Pinpoint the cell where the given text exists, returning its (x, y) midpoint coordinate. 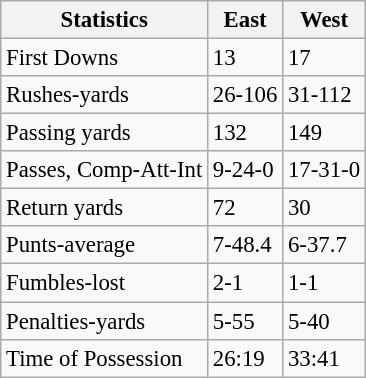
Rushes-yards (104, 95)
Statistics (104, 20)
6-37.7 (324, 245)
Passing yards (104, 133)
13 (246, 58)
First Downs (104, 58)
Punts-average (104, 245)
East (246, 20)
132 (246, 133)
Fumbles-lost (104, 283)
149 (324, 133)
30 (324, 208)
Passes, Comp-Att-Int (104, 170)
17 (324, 58)
17-31-0 (324, 170)
26-106 (246, 95)
33:41 (324, 358)
72 (246, 208)
West (324, 20)
26:19 (246, 358)
31-112 (324, 95)
1-1 (324, 283)
2-1 (246, 283)
Time of Possession (104, 358)
9-24-0 (246, 170)
Return yards (104, 208)
5-55 (246, 321)
Penalties-yards (104, 321)
7-48.4 (246, 245)
5-40 (324, 321)
